Scan for the cell matching the given text and deliver its [x, y] coordinate at center. 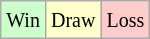
Loss [126, 20]
Draw [72, 20]
Win [24, 20]
